Scan for the cell matching the given text and deliver its (x, y) coordinate at center. 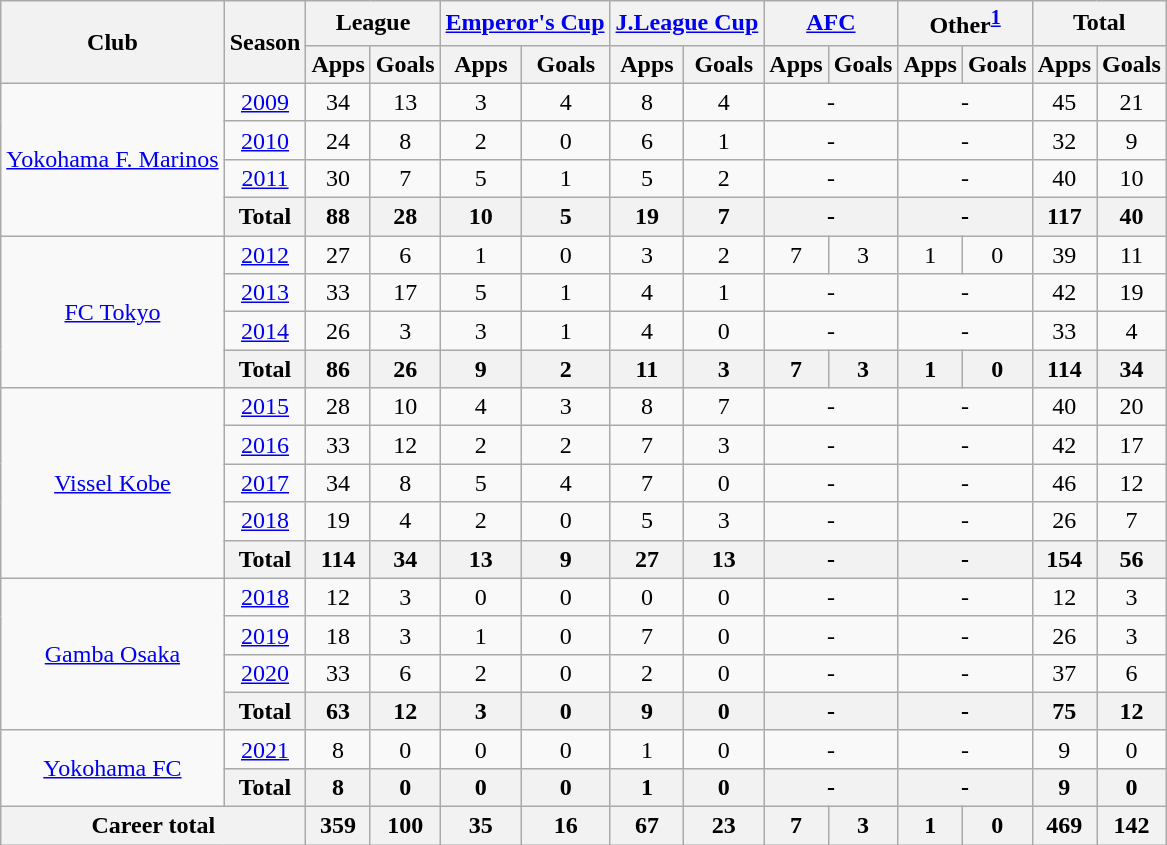
J.League Cup (687, 24)
469 (1064, 826)
21 (1132, 102)
Other1 (965, 24)
86 (338, 369)
67 (647, 826)
FC Tokyo (112, 312)
18 (338, 635)
63 (338, 711)
Yokohama FC (112, 768)
2021 (265, 749)
2009 (265, 102)
2016 (265, 445)
37 (1064, 673)
Career total (154, 826)
88 (338, 217)
16 (566, 826)
2011 (265, 178)
Yokohama F. Marinos (112, 159)
2013 (265, 293)
46 (1064, 483)
2020 (265, 673)
AFC (831, 24)
24 (338, 140)
75 (1064, 711)
23 (724, 826)
32 (1064, 140)
2017 (265, 483)
Emperor's Cup (525, 24)
35 (481, 826)
30 (338, 178)
2015 (265, 407)
154 (1064, 559)
League (373, 24)
45 (1064, 102)
359 (338, 826)
142 (1132, 826)
56 (1132, 559)
Season (265, 42)
39 (1064, 255)
2014 (265, 331)
117 (1064, 217)
Club (112, 42)
2012 (265, 255)
2010 (265, 140)
Gamba Osaka (112, 654)
20 (1132, 407)
100 (405, 826)
Vissel Kobe (112, 483)
2019 (265, 635)
